Provide the (x, y) coordinate of the cell's center where the given text is located.  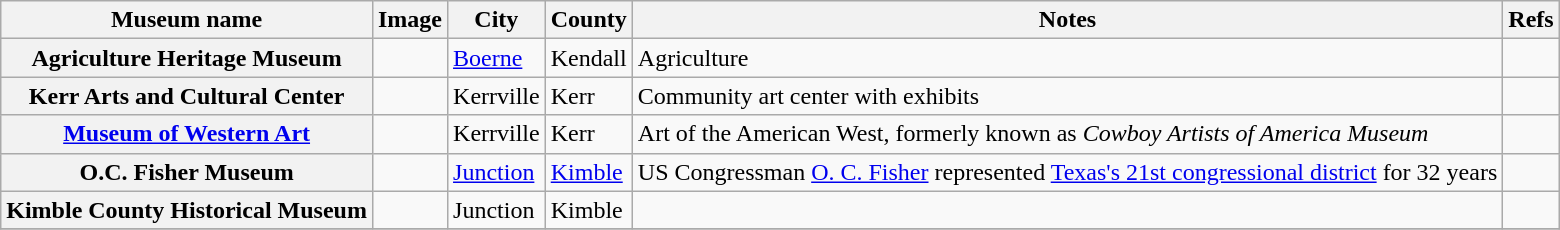
Agriculture Heritage Museum (187, 58)
Notes (1067, 20)
Community art center with exhibits (1067, 96)
Kerr Arts and Cultural Center (187, 96)
Refs (1531, 20)
County (588, 20)
Kimble County Historical Museum (187, 210)
Museum of Western Art (187, 134)
Museum name (187, 20)
Boerne (497, 58)
City (497, 20)
US Congressman O. C. Fisher represented Texas's 21st congressional district for 32 years (1067, 172)
Image (410, 20)
Agriculture (1067, 58)
Kendall (588, 58)
O.C. Fisher Museum (187, 172)
Art of the American West, formerly known as Cowboy Artists of America Museum (1067, 134)
